Output the (x, y) coordinate of the center of the cell containing the given text.  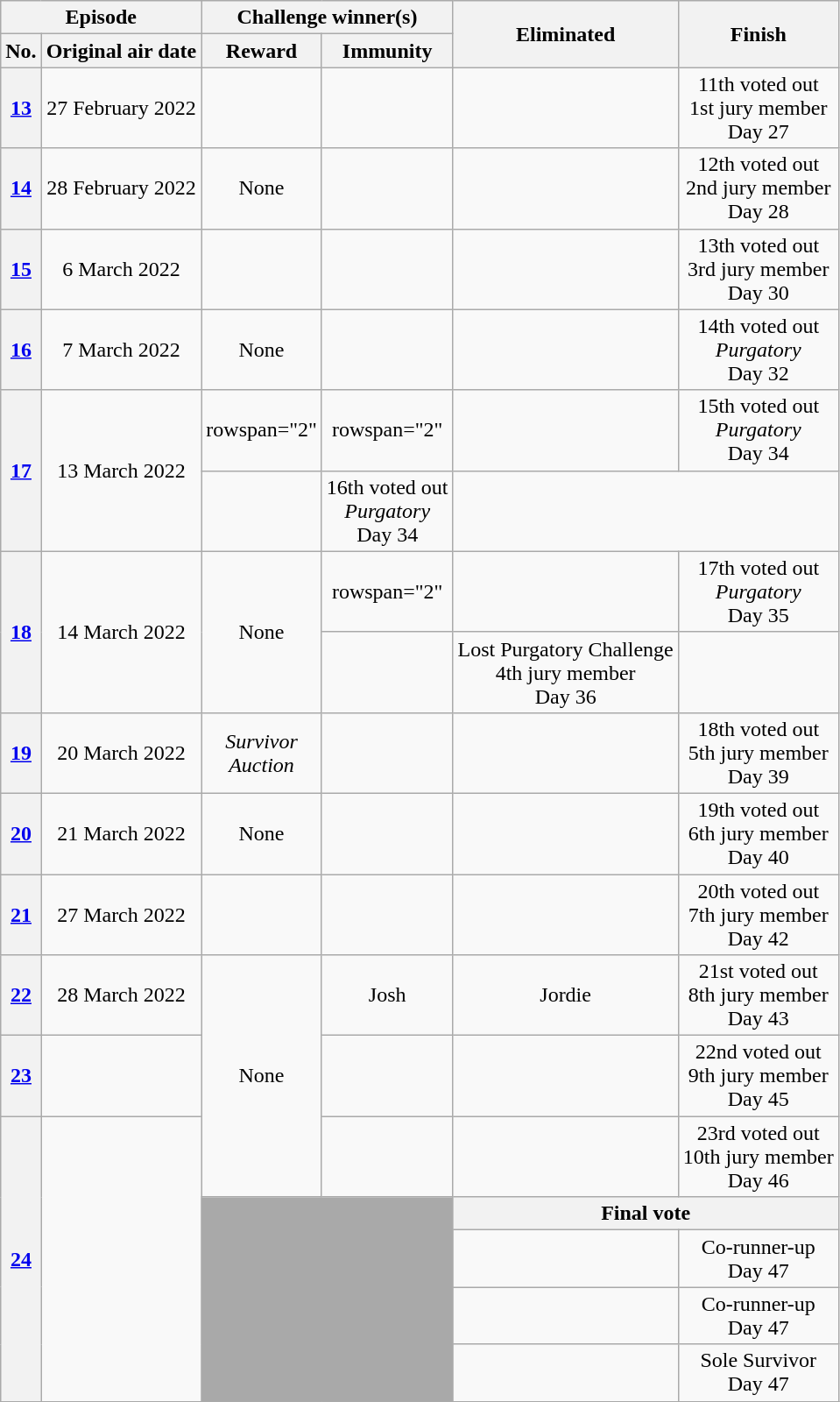
27 February 2022 (121, 108)
28 March 2022 (121, 995)
22 (21, 995)
20 (21, 833)
19th voted out6th jury memberDay 40 (759, 833)
Final vote (646, 1214)
Jordie (566, 995)
13th voted out3rd jury memberDay 30 (759, 269)
7 March 2022 (121, 350)
Reward (262, 51)
Josh (387, 995)
15 (21, 269)
Eliminated (566, 34)
14 (21, 188)
17th voted outPurgatoryDay 35 (759, 591)
14 March 2022 (121, 632)
20 March 2022 (121, 753)
23 (21, 1076)
14th voted outPurgatoryDay 32 (759, 350)
21st voted out8th jury memberDay 43 (759, 995)
11th voted out1st jury memberDay 27 (759, 108)
Episode (102, 18)
Finish (759, 34)
20th voted out7th jury memberDay 42 (759, 915)
Sole SurvivorDay 47 (759, 1372)
27 March 2022 (121, 915)
No. (21, 51)
22nd voted out9th jury memberDay 45 (759, 1076)
19 (21, 753)
18 (21, 632)
21 (21, 915)
6 March 2022 (121, 269)
17 (21, 471)
15th voted outPurgatoryDay 34 (759, 430)
23rd voted out10th jury memberDay 46 (759, 1157)
13 (21, 108)
13 March 2022 (121, 471)
Challenge winner(s) (328, 18)
18th voted out5th jury memberDay 39 (759, 753)
Lost Purgatory Challenge4th jury memberDay 36 (566, 672)
Original air date (121, 51)
21 March 2022 (121, 833)
16th voted outPurgatoryDay 34 (387, 511)
SurvivorAuction (262, 753)
28 February 2022 (121, 188)
16 (21, 350)
12th voted out2nd jury memberDay 28 (759, 188)
24 (21, 1258)
Immunity (387, 51)
